For the text-containing cell, return its midpoint in [x, y] coordinate format. 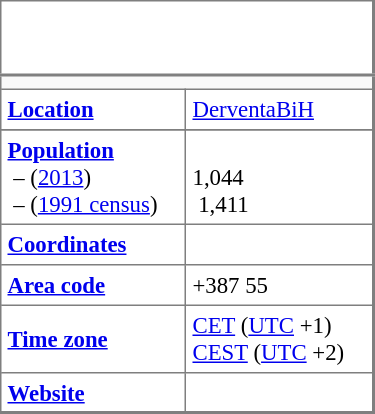
1,044 1,411 [280, 176]
DerventaBiH [280, 109]
Time zone [94, 339]
Website [94, 392]
Location [94, 109]
CET (UTC +1) CEST (UTC +2) [280, 339]
Population – (2013) – (1991 census) [94, 176]
+387 55 [280, 284]
Area code [94, 284]
Coordinates [94, 244]
